From the cell containing the given text, extract its center point as (x, y) coordinate. 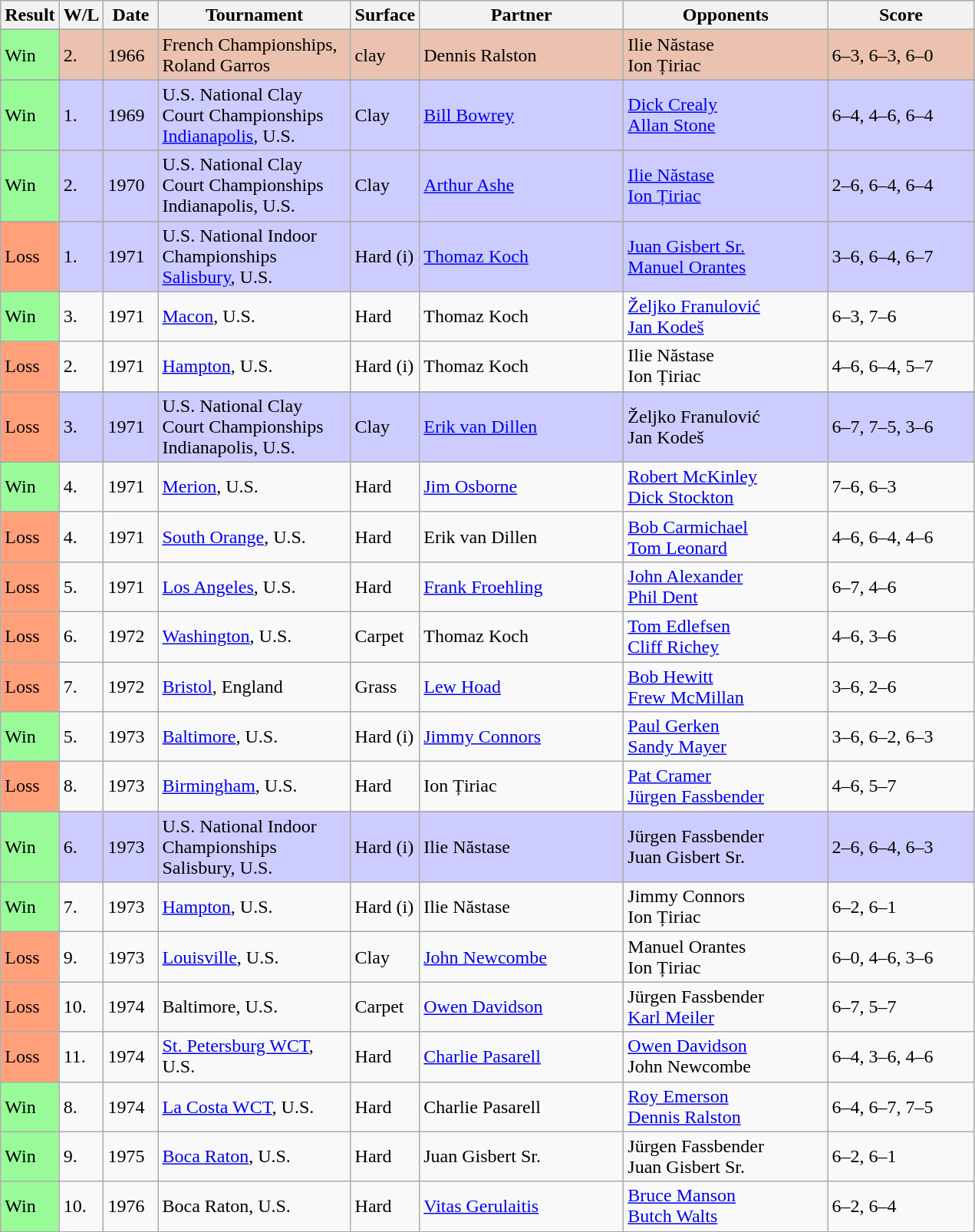
Surface (385, 15)
Merion, U.S. (255, 486)
6–3, 7–6 (901, 316)
Date (130, 15)
1975 (130, 1157)
Paul Gerken Sandy Mayer (726, 736)
1969 (130, 115)
Jim Osborne (522, 486)
W/L (81, 15)
Bob Carmichael Tom Leonard (726, 537)
6–0, 4–6, 3–6 (901, 957)
6–2, 6–4 (901, 1206)
Vitas Gerulaitis (522, 1206)
Lew Hoad (522, 686)
Ion Țiriac (522, 787)
La Costa WCT, U.S. (255, 1106)
4–6, 3–6 (901, 637)
St. Petersburg WCT, U.S. (255, 1057)
6–4, 4–6, 6–4 (901, 115)
6–7, 7–5, 3–6 (901, 427)
Score (901, 15)
U.S. National Clay Court Championships Indianapolis, U.S. (255, 186)
Louisville, U.S. (255, 957)
Opponents (726, 15)
Robert McKinley Dick Stockton (726, 486)
6–3, 6–3, 6–0 (901, 55)
Partner (522, 15)
Tom Edlefsen Cliff Richey (726, 637)
Bill Bowrey (522, 115)
7–6, 6–3 (901, 486)
Roy Emerson Dennis Ralston (726, 1106)
1976 (130, 1206)
South Orange, U.S. (255, 537)
6–4, 6–7, 7–5 (901, 1106)
6–4, 3–6, 4–6 (901, 1057)
Bruce Manson Butch Walts (726, 1206)
John Newcombe (522, 957)
Arthur Ashe (522, 186)
Owen Davidson John Newcombe (726, 1057)
Manuel Orantes Ion Țiriac (726, 957)
Result (30, 15)
Grass (385, 686)
French Championships, Roland Garros (255, 55)
Dennis Ralston (522, 55)
3–6, 6–2, 6–3 (901, 736)
Juan Gisbert Sr. (522, 1157)
3–6, 6–4, 6–7 (901, 256)
Tournament (255, 15)
Bristol, England (255, 686)
Owen Davidson (522, 1006)
Frank Froehling (522, 586)
3–6, 2–6 (901, 686)
Washington, U.S. (255, 637)
4–6, 6–4, 5–7 (901, 367)
Jimmy Connors Ion Țiriac (726, 907)
Bob Hewitt Frew McMillan (726, 686)
4–6, 5–7 (901, 787)
4–6, 6–4, 4–6 (901, 537)
11. (81, 1057)
Dick Crealy Allan Stone (726, 115)
John Alexander Phil Dent (726, 586)
6–7, 5–7 (901, 1006)
clay (385, 55)
Jimmy Connors (522, 736)
6–7, 4–6 (901, 586)
1970 (130, 186)
1966 (130, 55)
Juan Gisbert Sr. Manuel Orantes (726, 256)
Pat Cramer Jürgen Fassbender (726, 787)
Macon, U.S. (255, 316)
2–6, 6–4, 6–4 (901, 186)
Birmingham, U.S. (255, 787)
Jürgen Fassbender Karl Meiler (726, 1006)
Los Angeles, U.S. (255, 586)
2–6, 6–4, 6–3 (901, 847)
